Output the (X, Y) coordinate of the center of the cell containing the given text.  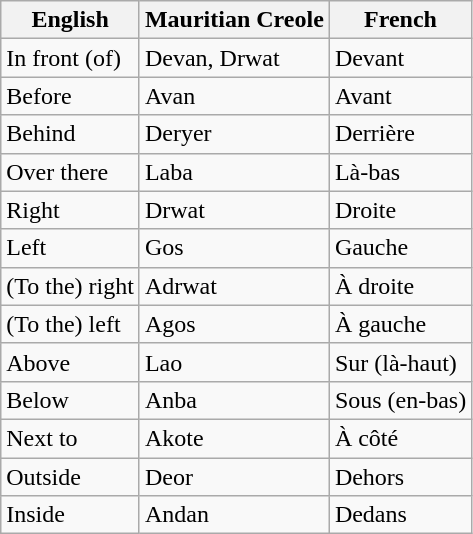
Sur (là-haut) (400, 362)
(To the) left (70, 324)
Devan, Drwat (234, 58)
Before (70, 96)
Right (70, 210)
Below (70, 400)
Avan (234, 96)
Dehors (400, 477)
Devant (400, 58)
Mauritian Creole (234, 20)
Laba (234, 172)
Dedans (400, 515)
Inside (70, 515)
Gauche (400, 248)
(To the) right (70, 286)
Next to (70, 438)
Avant (400, 96)
Droite (400, 210)
Akote (234, 438)
Agos (234, 324)
Sous (en-bas) (400, 400)
Gos (234, 248)
Behind (70, 134)
Là-bas (400, 172)
Over there (70, 172)
À gauche (400, 324)
In front (of) (70, 58)
Above (70, 362)
French (400, 20)
Adrwat (234, 286)
Deor (234, 477)
Deryer (234, 134)
Andan (234, 515)
Outside (70, 477)
À côté (400, 438)
Derrière (400, 134)
Anba (234, 400)
À droite (400, 286)
English (70, 20)
Drwat (234, 210)
Lao (234, 362)
Left (70, 248)
